For the text-containing cell, return its midpoint in (X, Y) coordinate format. 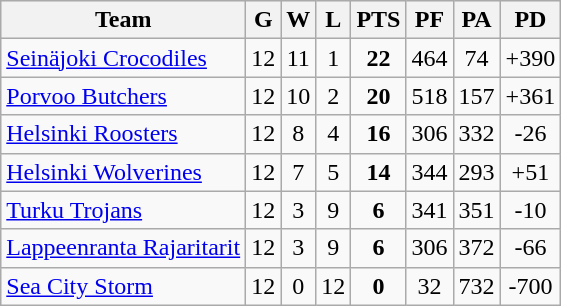
Seinäjoki Crocodiles (124, 58)
74 (476, 58)
464 (430, 58)
PD (530, 20)
-66 (530, 248)
G (264, 20)
341 (430, 210)
732 (476, 286)
PA (476, 20)
Lappeenranta Rajaritarit (124, 248)
332 (476, 134)
1 (334, 58)
518 (430, 96)
372 (476, 248)
16 (378, 134)
W (298, 20)
4 (334, 134)
+51 (530, 172)
344 (430, 172)
20 (378, 96)
-700 (530, 286)
2 (334, 96)
PTS (378, 20)
293 (476, 172)
+390 (530, 58)
157 (476, 96)
32 (430, 286)
Sea City Storm (124, 286)
PF (430, 20)
+361 (530, 96)
-26 (530, 134)
Turku Trojans (124, 210)
8 (298, 134)
Team (124, 20)
L (334, 20)
10 (298, 96)
Helsinki Roosters (124, 134)
7 (298, 172)
-10 (530, 210)
351 (476, 210)
22 (378, 58)
Helsinki Wolverines (124, 172)
14 (378, 172)
5 (334, 172)
11 (298, 58)
Porvoo Butchers (124, 96)
